Capture the cell that displays the provided text and extract its [x, y] central coordinate. 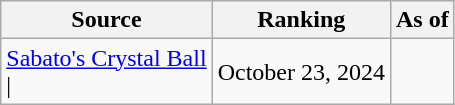
Ranking [301, 20]
As of [422, 20]
Sabato's Crystal Ball| [106, 72]
Source [106, 20]
October 23, 2024 [301, 72]
